Search for the cell housing the specified text and yield its [X, Y] center coordinate. 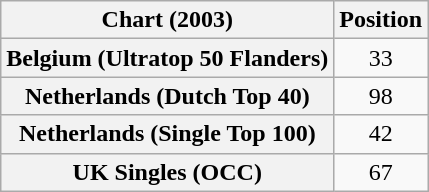
Chart (2003) [168, 20]
Netherlands (Single Top 100) [168, 134]
UK Singles (OCC) [168, 172]
Belgium (Ultratop 50 Flanders) [168, 58]
Netherlands (Dutch Top 40) [168, 96]
67 [381, 172]
42 [381, 134]
98 [381, 96]
33 [381, 58]
Position [381, 20]
